Pinpoint the cell where the given text exists, returning its (X, Y) midpoint coordinate. 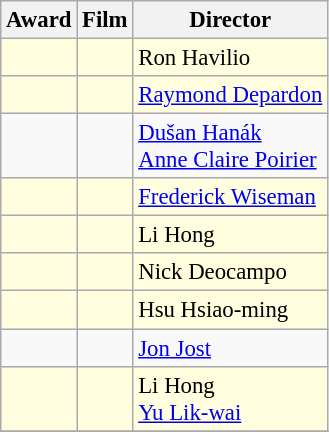
Dušan Hanák Anne Claire Poirier (230, 146)
Jon Jost (230, 348)
Raymond Depardon (230, 95)
Director (230, 20)
Hsu Hsiao-ming (230, 310)
Li Hong Yu Lik-wai (230, 398)
Frederick Wiseman (230, 197)
Nick Deocampo (230, 273)
Award (39, 20)
Li Hong (230, 235)
Film (105, 20)
Ron Havilio (230, 58)
